Return [X, Y] of the center of cell containing provided text 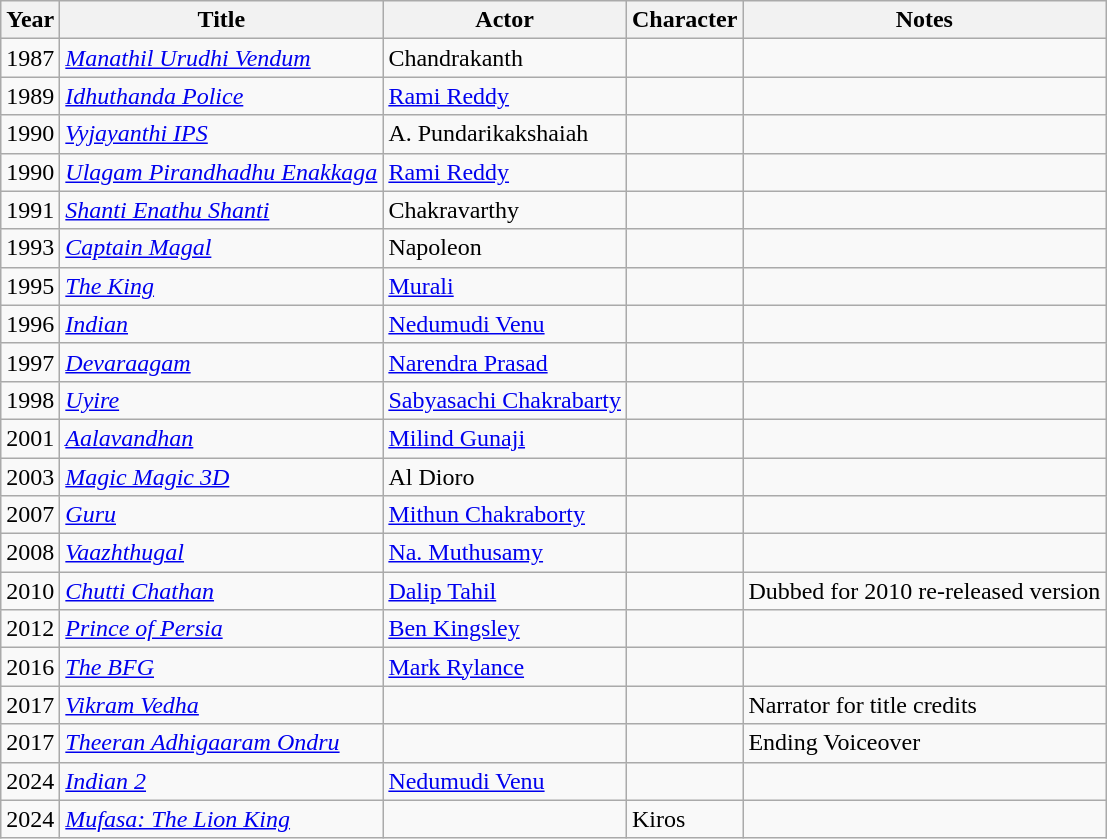
Idhuthanda Police [222, 96]
Actor [505, 20]
Narrator for title credits [924, 705]
Uyire [222, 400]
Kiros [685, 819]
Indian [222, 324]
2008 [30, 553]
Title [222, 20]
Napoleon [505, 248]
1998 [30, 400]
2003 [30, 477]
Al Dioro [505, 477]
Mark Rylance [505, 667]
Indian 2 [222, 781]
2010 [30, 591]
Dubbed for 2010 re-released version [924, 591]
Magic Magic 3D [222, 477]
Character [685, 20]
Notes [924, 20]
Vikram Vedha [222, 705]
Chakravarthy [505, 210]
1991 [30, 210]
Ben Kingsley [505, 629]
1997 [30, 362]
Vyjayanthi IPS [222, 134]
Shanti Enathu Shanti [222, 210]
Ending Voiceover [924, 743]
Mufasa: The Lion King [222, 819]
Chutti Chathan [222, 591]
2001 [30, 438]
1996 [30, 324]
Guru [222, 515]
A. Pundarikakshaiah [505, 134]
The BFG [222, 667]
Sabyasachi Chakrabarty [505, 400]
Mithun Chakraborty [505, 515]
2012 [30, 629]
2007 [30, 515]
Prince of Persia [222, 629]
Vaazhthugal [222, 553]
2016 [30, 667]
The King [222, 286]
Year [30, 20]
1989 [30, 96]
Dalip Tahil [505, 591]
Chandrakanth [505, 58]
1993 [30, 248]
1987 [30, 58]
Narendra Prasad [505, 362]
Ulagam Pirandhadhu Enakkaga [222, 172]
Theeran Adhigaaram Ondru [222, 743]
Devaraagam [222, 362]
Milind Gunaji [505, 438]
Na. Muthusamy [505, 553]
Aalavandhan [222, 438]
Manathil Urudhi Vendum [222, 58]
Captain Magal [222, 248]
1995 [30, 286]
Murali [505, 286]
